Pinpoint the cell where the given text exists, returning its (x, y) midpoint coordinate. 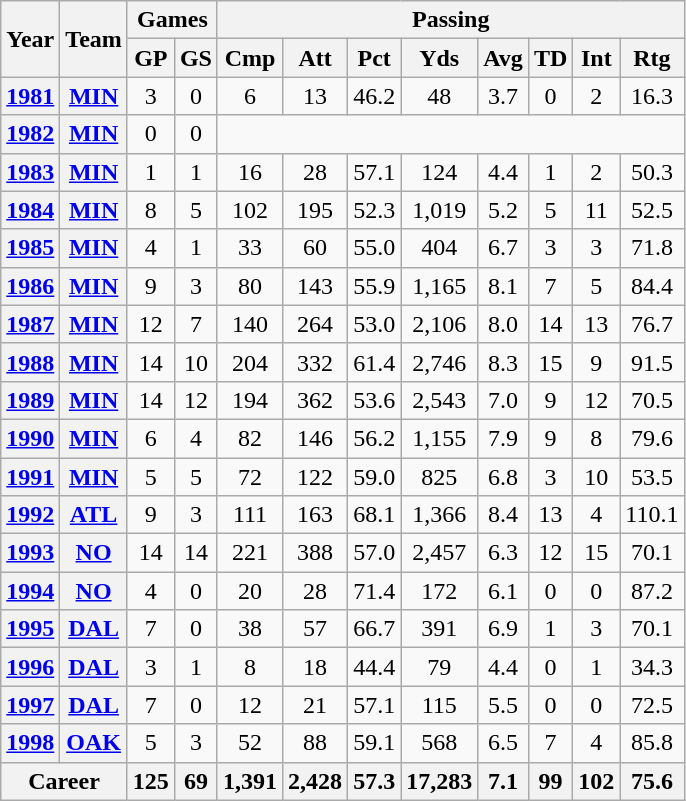
Int (596, 58)
1981 (30, 96)
8.3 (504, 362)
ATL (94, 515)
85.8 (652, 743)
52.3 (374, 210)
2,543 (440, 400)
44.4 (374, 667)
82 (250, 438)
1,391 (250, 781)
7.9 (504, 438)
221 (250, 553)
1987 (30, 324)
76.7 (652, 324)
Career (64, 781)
34.3 (652, 667)
38 (250, 629)
68.1 (374, 515)
6.5 (504, 743)
60 (316, 248)
57.0 (374, 553)
OAK (94, 743)
57 (316, 629)
53.6 (374, 400)
204 (250, 362)
146 (316, 438)
80 (250, 286)
2,746 (440, 362)
6.3 (504, 553)
1,155 (440, 438)
1998 (30, 743)
Team (94, 39)
110.1 (652, 515)
Games (172, 20)
388 (316, 553)
GP (150, 58)
11 (596, 210)
17,283 (440, 781)
46.2 (374, 96)
194 (250, 400)
72 (250, 477)
1982 (30, 134)
16 (250, 172)
7.0 (504, 400)
5.2 (504, 210)
1996 (30, 667)
1994 (30, 591)
115 (440, 705)
TD (550, 58)
825 (440, 477)
1991 (30, 477)
7.1 (504, 781)
55.9 (374, 286)
362 (316, 400)
75.6 (652, 781)
163 (316, 515)
56.2 (374, 438)
79 (440, 667)
16.3 (652, 96)
Yds (440, 58)
59.1 (374, 743)
53.5 (652, 477)
48 (440, 96)
50.3 (652, 172)
53.0 (374, 324)
Cmp (250, 58)
Year (30, 39)
2,428 (316, 781)
52 (250, 743)
Avg (504, 58)
124 (440, 172)
8.0 (504, 324)
Rtg (652, 58)
1989 (30, 400)
55.0 (374, 248)
1988 (30, 362)
391 (440, 629)
71.4 (374, 591)
1983 (30, 172)
20 (250, 591)
332 (316, 362)
87.2 (652, 591)
84.4 (652, 286)
1992 (30, 515)
59.0 (374, 477)
1997 (30, 705)
8.4 (504, 515)
195 (316, 210)
GS (196, 58)
Passing (450, 20)
18 (316, 667)
52.5 (652, 210)
172 (440, 591)
6.9 (504, 629)
1993 (30, 553)
1,366 (440, 515)
79.6 (652, 438)
3.7 (504, 96)
6.8 (504, 477)
2,106 (440, 324)
5.5 (504, 705)
8.1 (504, 286)
69 (196, 781)
33 (250, 248)
1985 (30, 248)
88 (316, 743)
6.7 (504, 248)
Att (316, 58)
568 (440, 743)
57.3 (374, 781)
72.5 (652, 705)
2,457 (440, 553)
66.7 (374, 629)
143 (316, 286)
70.5 (652, 400)
71.8 (652, 248)
1984 (30, 210)
125 (150, 781)
404 (440, 248)
91.5 (652, 362)
21 (316, 705)
6.1 (504, 591)
1,019 (440, 210)
264 (316, 324)
140 (250, 324)
1995 (30, 629)
1986 (30, 286)
1990 (30, 438)
111 (250, 515)
1,165 (440, 286)
Pct (374, 58)
122 (316, 477)
61.4 (374, 362)
99 (550, 781)
